Find where the given text appears and provide that cell's center as (x, y) coordinate. 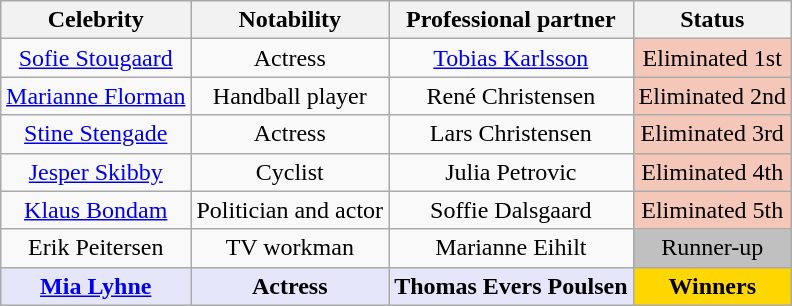
TV workman (290, 248)
Jesper Skibby (96, 172)
Eliminated 2nd (712, 96)
Runner-up (712, 248)
Erik Peitersen (96, 248)
Eliminated 5th (712, 210)
Eliminated 4th (712, 172)
Winners (712, 286)
Marianne Eihilt (511, 248)
Klaus Bondam (96, 210)
Stine Stengade (96, 134)
Cyclist (290, 172)
Professional partner (511, 20)
Notability (290, 20)
Mia Lyhne (96, 286)
Tobias Karlsson (511, 58)
Eliminated 1st (712, 58)
Celebrity (96, 20)
Eliminated 3rd (712, 134)
Status (712, 20)
Lars Christensen (511, 134)
Julia Petrovic (511, 172)
Handball player (290, 96)
Sofie Stougaard (96, 58)
Marianne Florman (96, 96)
Politician and actor (290, 210)
Soffie Dalsgaard (511, 210)
René Christensen (511, 96)
Thomas Evers Poulsen (511, 286)
